Detect which cell encompasses the target text, then output its (x, y) center coordinate. 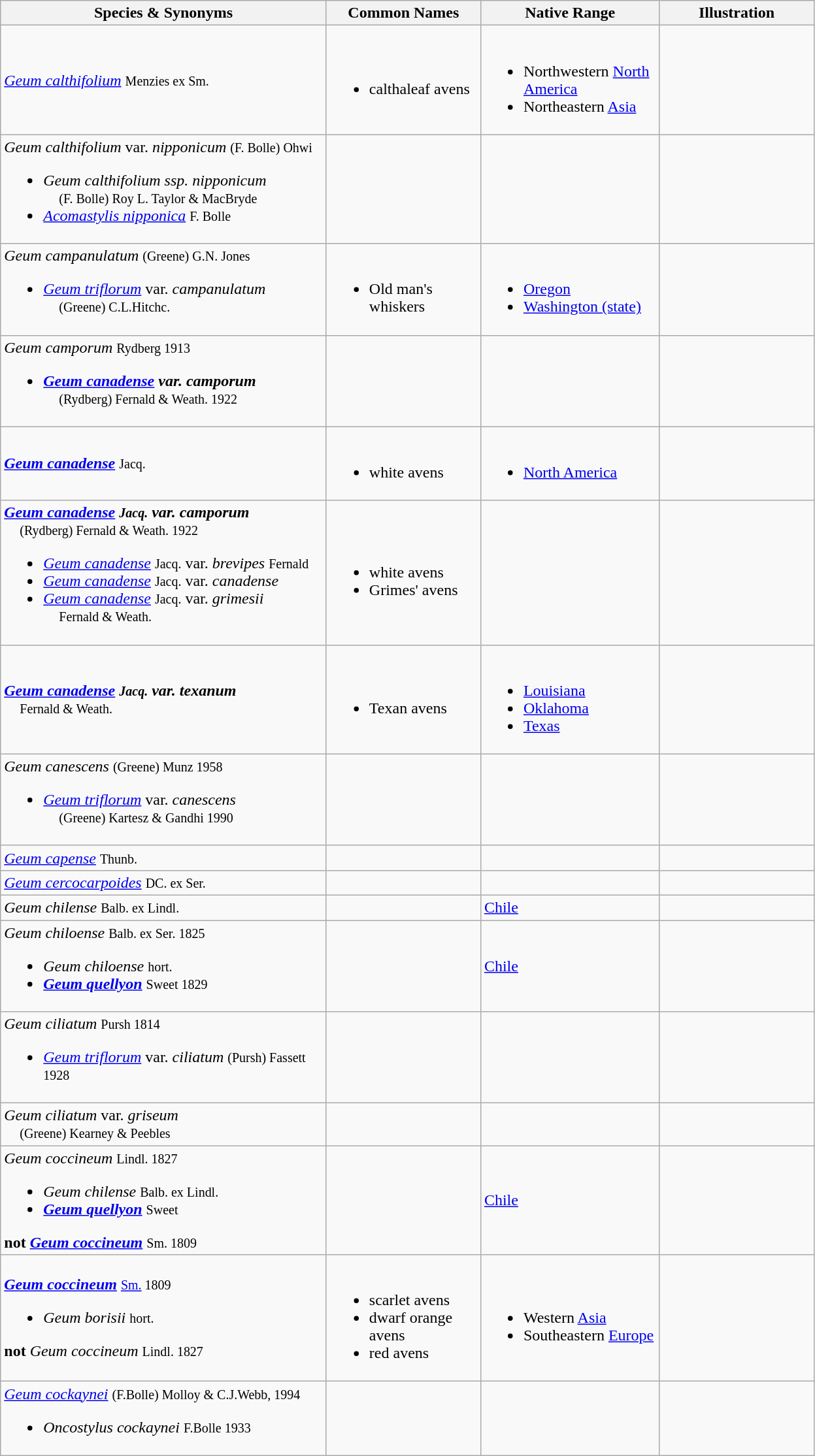
Geum canadense Jacq. (163, 464)
Geum ciliatum Pursh 1814Geum triflorum var. ciliatum (Pursh) Fassett 1928 (163, 1058)
Texan avens (403, 699)
Geum ciliatum var. griseum (Greene) Kearney & Peebles (163, 1125)
Geum coccineum Lindl. 1827Geum chilense Balb. ex Lindl.Geum quellyon Sweetnot Geum coccineum Sm. 1809 (163, 1201)
Geum cockaynei (F.Bolle) Molloy & C.J.Webb, 1994Oncostylus cockaynei F.Bolle 1933 (163, 1419)
Native Range (570, 13)
Geum chilense Balb. ex Lindl. (163, 907)
white avensGrimes' avens (403, 572)
white avens (403, 464)
Common Names (403, 13)
Species & Synonyms (163, 13)
North America (570, 464)
OregonWashington (state) (570, 289)
Geum capense Thunb. (163, 858)
Geum canescens (Greene) Munz 1958Geum triflorum var. canescens (Greene) Kartesz & Gandhi 1990 (163, 800)
LouisianaOklahomaTexas (570, 699)
Geum camporum Rydberg 1913Geum canadense var. camporum (Rydberg) Fernald & Weath. 1922 (163, 381)
Illustration (737, 13)
Geum cercocarpoides DC. ex Ser. (163, 882)
Geum calthifolium Menzies ex Sm. (163, 80)
Geum campanulatum (Greene) G.N. JonesGeum triflorum var. campanulatum (Greene) C.L.Hitchc. (163, 289)
Geum canadense Jacq. var. texanum Fernald & Weath. (163, 699)
Geum coccineum Sm. 1809Geum borisii hort.not Geum coccineum Lindl. 1827 (163, 1318)
scarlet avensdwarf orange avensred avens (403, 1318)
calthaleaf avens (403, 80)
Geum calthifolium var. nipponicum (F. Bolle) OhwiGeum calthifolium ssp. nipponicum (F. Bolle) Roy L. Taylor & MacBrydeAcomastylis nipponica F. Bolle (163, 189)
Old man's whiskers (403, 289)
Northwestern North AmericaNortheastern Asia (570, 80)
Geum chiloense Balb. ex Ser. 1825Geum chiloense hort.Geum quellyon Sweet 1829 (163, 965)
Western AsiaSoutheastern Europe (570, 1318)
